Output the [x, y] coordinate of the center of the cell containing the given text.  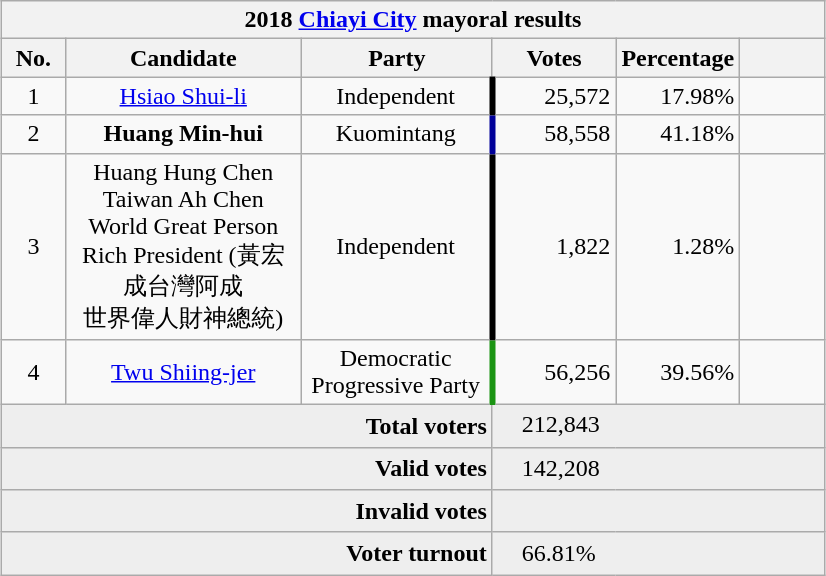
212,843 [658, 426]
1 [34, 96]
142,208 [658, 468]
66.81% [658, 554]
41.18% [678, 134]
56,256 [554, 372]
3 [34, 246]
Candidate [183, 58]
2 [34, 134]
Invalid votes [248, 512]
1,822 [554, 246]
Democratic Progressive Party [396, 372]
1.28% [678, 246]
17.98% [678, 96]
Huang Hung Chen Taiwan Ah Chen World Great Person Rich President (黃宏成台灣阿成世界偉人財神總統) [183, 246]
25,572 [554, 96]
58,558 [554, 134]
Voter turnout [248, 554]
Percentage [678, 58]
Huang Min-hui [183, 134]
Hsiao Shui-li [183, 96]
4 [34, 372]
No. [34, 58]
Votes [554, 58]
Total voters [248, 426]
Twu Shiing-jer [183, 372]
39.56% [678, 372]
2018 Chiayi City mayoral results [414, 20]
Kuomintang [396, 134]
Valid votes [248, 468]
Party [396, 58]
